From the cell containing the given text, extract its center point as (X, Y) coordinate. 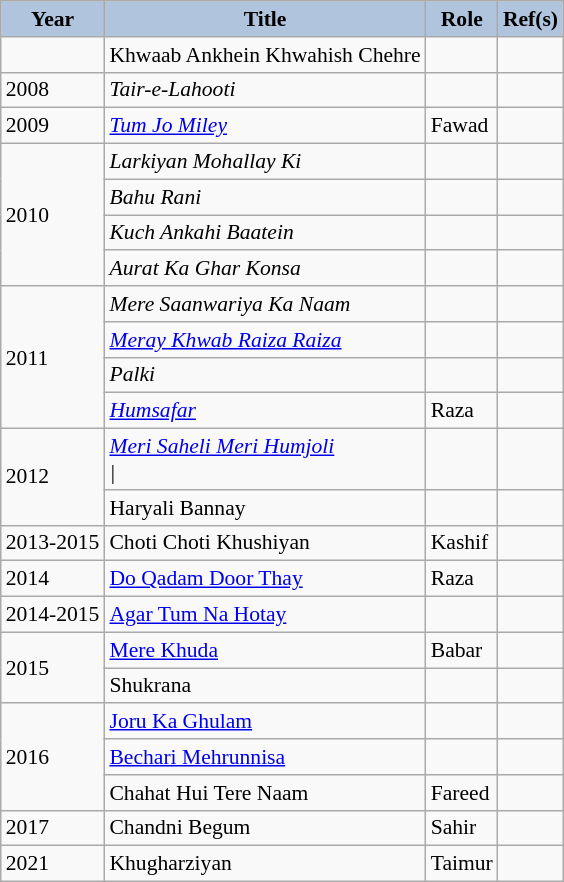
Babar (462, 650)
2015 (53, 668)
Haryali Bannay (264, 508)
2012 (53, 478)
Chandni Begum (264, 828)
Do Qadam Door Thay (264, 579)
Aurat Ka Ghar Konsa (264, 269)
Humsafar (264, 411)
2014 (53, 579)
Ref(s) (530, 19)
Shukrana (264, 686)
Joru Ka Ghulam (264, 722)
2009 (53, 126)
2010 (53, 215)
Kuch Ankahi Baatein (264, 233)
Sahir (462, 828)
Fawad (462, 126)
Year (53, 19)
2013-2015 (53, 543)
2008 (53, 90)
Palki (264, 375)
Kashif (462, 543)
2016 (53, 758)
Mere Saanwariya Ka Naam (264, 304)
Tum Jo Miley (264, 126)
Bahu Rani (264, 197)
Larkiyan Mohallay Ki (264, 162)
2021 (53, 864)
Tair-e-Lahooti (264, 90)
2014-2015 (53, 615)
2017 (53, 828)
Taimur (462, 864)
Khugharziyan (264, 864)
Chahat Hui Tere Naam (264, 793)
2011 (53, 357)
Meri Saheli Meri Humjoli| (264, 460)
Title (264, 19)
Role (462, 19)
Khwaab Ankhein Khwahish Chehre (264, 55)
Choti Choti Khushiyan (264, 543)
Bechari Mehrunnisa (264, 757)
Agar Tum Na Hotay (264, 615)
Mere Khuda (264, 650)
Fareed (462, 793)
Meray Khwab Raiza Raiza (264, 340)
